Pinpoint the cell where the given text exists, returning its (x, y) midpoint coordinate. 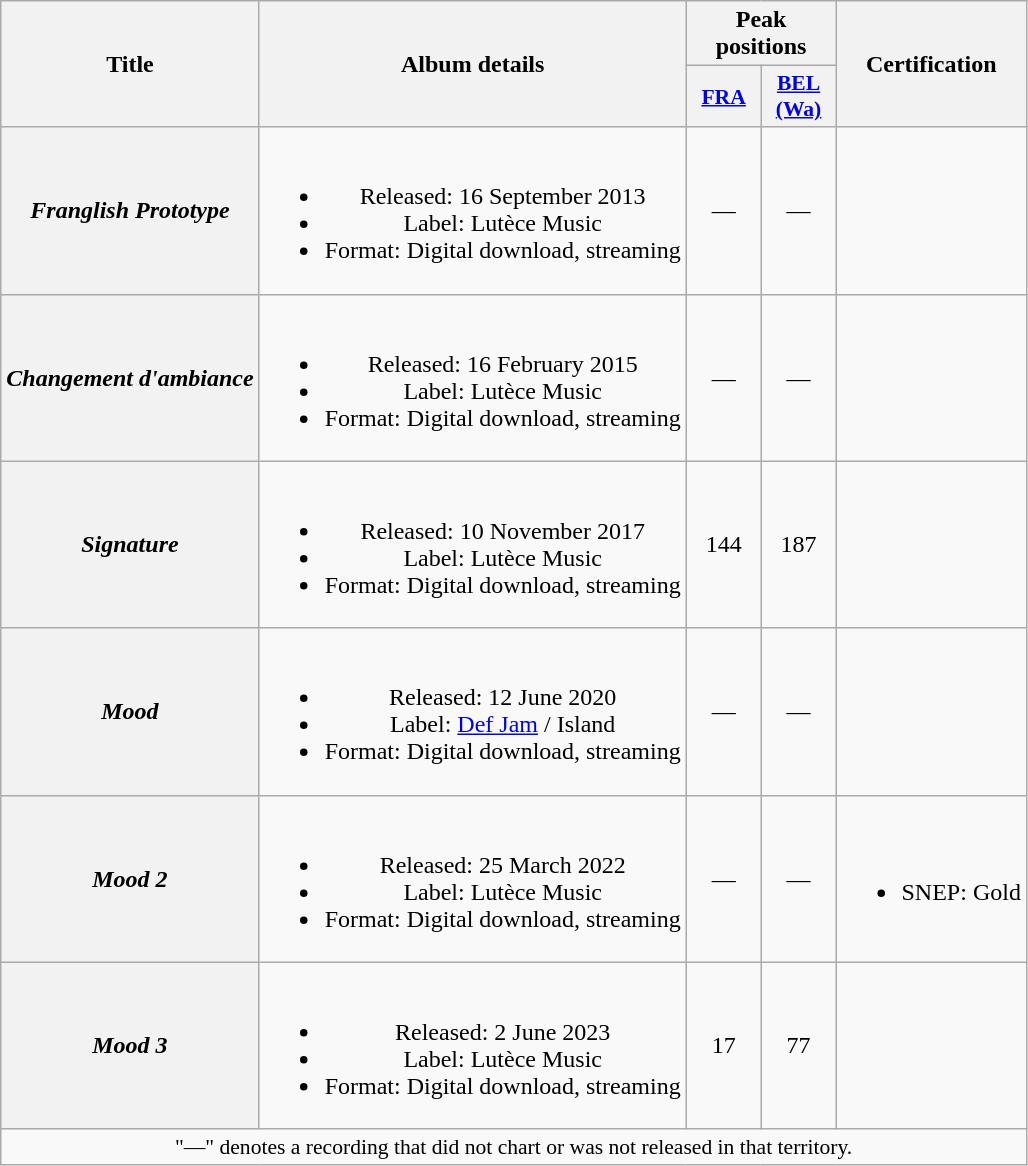
Released: 16 September 2013Label: Lutèce MusicFormat: Digital download, streaming (472, 210)
Released: 25 March 2022Label: Lutèce MusicFormat: Digital download, streaming (472, 878)
Title (130, 64)
Certification (931, 64)
Album details (472, 64)
17 (724, 1046)
FRA (724, 96)
77 (798, 1046)
Released: 16 February 2015Label: Lutèce MusicFormat: Digital download, streaming (472, 378)
Released: 2 June 2023Label: Lutèce MusicFormat: Digital download, streaming (472, 1046)
Released: 10 November 2017Label: Lutèce MusicFormat: Digital download, streaming (472, 544)
"—" denotes a recording that did not chart or was not released in that territory. (514, 1147)
144 (724, 544)
187 (798, 544)
Changement d'ambiance (130, 378)
Franglish Prototype (130, 210)
SNEP: Gold (931, 878)
Mood (130, 712)
Signature (130, 544)
Released: 12 June 2020Label: Def Jam / IslandFormat: Digital download, streaming (472, 712)
Peak positions (761, 34)
Mood 3 (130, 1046)
BEL (Wa) (798, 96)
Mood 2 (130, 878)
